Locate the cell with the specified text and output its [X, Y] center coordinate. 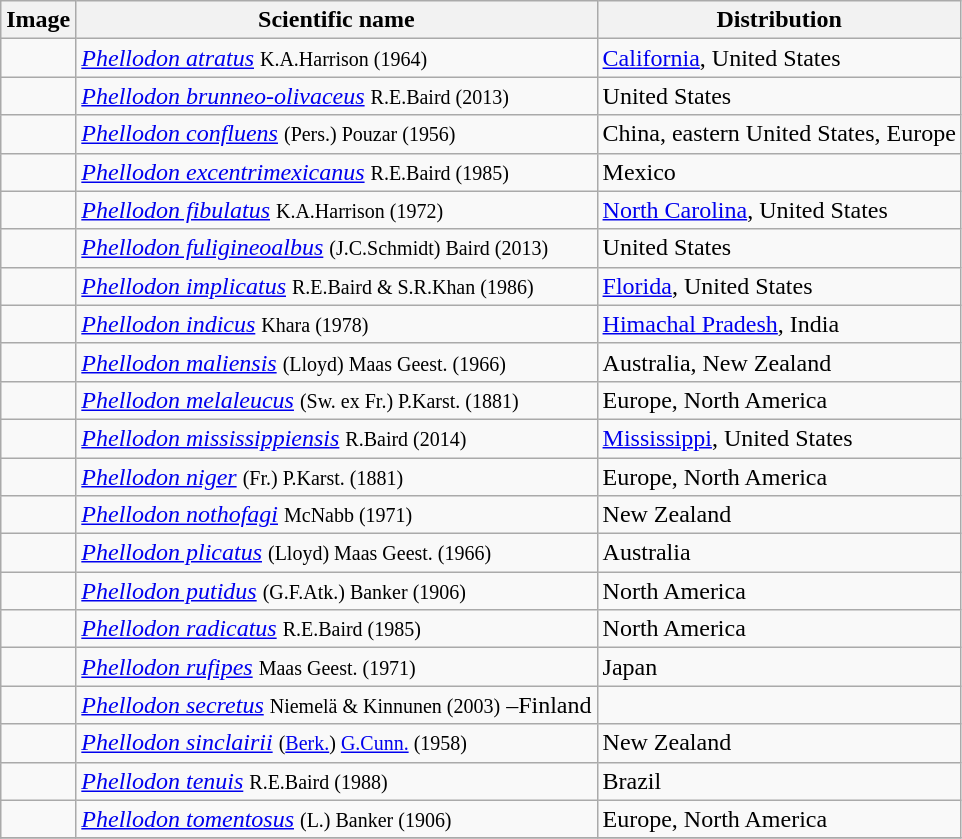
Phellodon niger (Fr.) P.Karst. (1881) [336, 477]
Phellodon tomentosus (L.) Banker (1906) [336, 819]
Scientific name [336, 20]
Phellodon putidus (G.F.Atk.) Banker (1906) [336, 591]
Phellodon brunneo-olivaceus R.E.Baird (2013) [336, 96]
Phellodon maliensis (Lloyd) Maas Geest. (1966) [336, 362]
Phellodon secretus Niemelä & Kinnunen (2003) –Finland [336, 705]
Phellodon fuligineoalbus (J.C.Schmidt) Baird (2013) [336, 248]
Phellodon mississippiensis R.Baird (2014) [336, 438]
Australia, New Zealand [779, 362]
Phellodon nothofagi McNabb (1971) [336, 515]
Image [38, 20]
Phellodon excentrimexicanus R.E.Baird (1985) [336, 172]
Phellodon indicus Khara (1978) [336, 324]
California, United States [779, 58]
Phellodon sinclairii (Berk.) G.Cunn. (1958) [336, 743]
Phellodon plicatus (Lloyd) Maas Geest. (1966) [336, 553]
Brazil [779, 781]
North Carolina, United States [779, 210]
China, eastern United States, Europe [779, 134]
Phellodon fibulatus K.A.Harrison (1972) [336, 210]
Himachal Pradesh, India [779, 324]
Phellodon radicatus R.E.Baird (1985) [336, 629]
Phellodon tenuis R.E.Baird (1988) [336, 781]
Phellodon rufipes Maas Geest. (1971) [336, 667]
Australia [779, 553]
Phellodon atratus K.A.Harrison (1964) [336, 58]
Japan [779, 667]
Distribution [779, 20]
Phellodon melaleucus (Sw. ex Fr.) P.Karst. (1881) [336, 400]
Florida, United States [779, 286]
Mississippi, United States [779, 438]
Phellodon implicatus R.E.Baird & S.R.Khan (1986) [336, 286]
Mexico [779, 172]
Phellodon confluens (Pers.) Pouzar (1956) [336, 134]
